Locate the cell with the specified text and output its (X, Y) center coordinate. 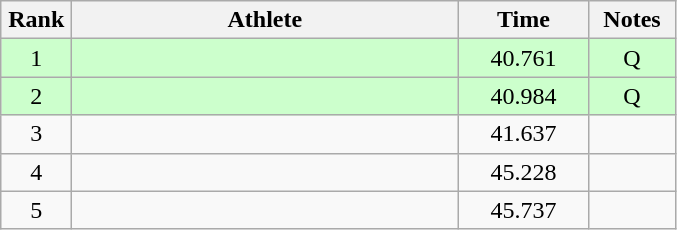
5 (36, 210)
1 (36, 58)
2 (36, 96)
45.737 (524, 210)
4 (36, 172)
Time (524, 20)
45.228 (524, 172)
40.984 (524, 96)
3 (36, 134)
Notes (632, 20)
41.637 (524, 134)
Athlete (265, 20)
Rank (36, 20)
40.761 (524, 58)
